Determine the (X, Y) coordinate at the center of the cell enclosing the given text.  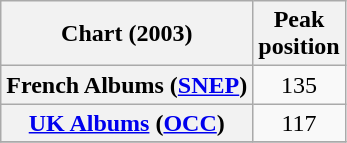
UK Albums (OCC) (127, 123)
Chart (2003) (127, 34)
French Albums (SNEP) (127, 85)
135 (299, 85)
Peakposition (299, 34)
117 (299, 123)
